Locate the cell with the specified text and output its (X, Y) center coordinate. 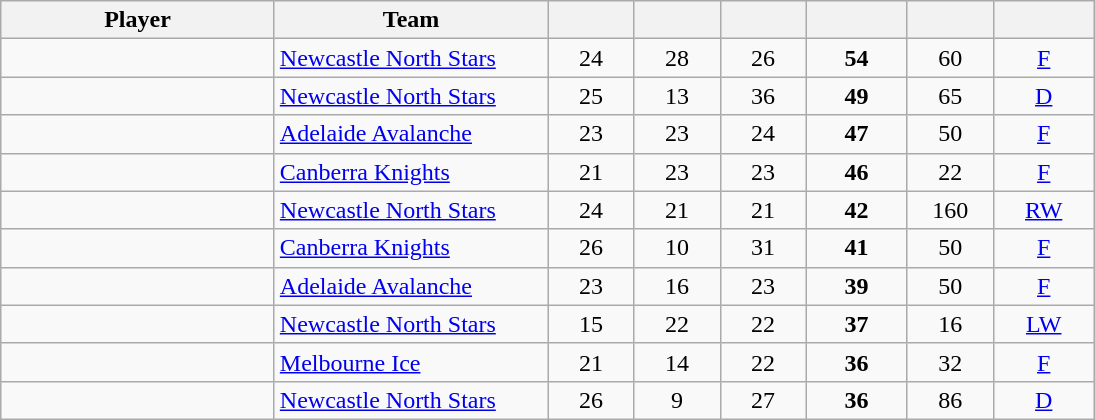
160 (950, 210)
Team (411, 20)
60 (950, 58)
65 (950, 96)
31 (763, 248)
41 (856, 248)
14 (677, 362)
27 (763, 400)
46 (856, 172)
10 (677, 248)
28 (677, 58)
39 (856, 286)
LW (1044, 324)
9 (677, 400)
RW (1044, 210)
49 (856, 96)
Player (138, 20)
42 (856, 210)
25 (591, 96)
47 (856, 134)
13 (677, 96)
Melbourne Ice (411, 362)
32 (950, 362)
54 (856, 58)
37 (856, 324)
15 (591, 324)
86 (950, 400)
